Locate the cell with the specified text and output its (x, y) center coordinate. 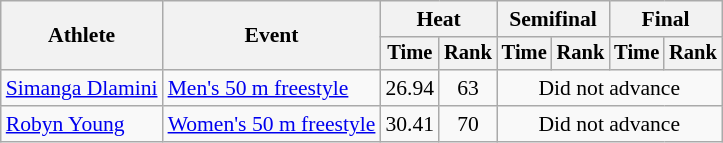
Event (272, 36)
26.94 (410, 88)
Robyn Young (82, 124)
63 (468, 88)
70 (468, 124)
Men's 50 m freestyle (272, 88)
Final (665, 19)
Simanga Dlamini (82, 88)
Women's 50 m freestyle (272, 124)
30.41 (410, 124)
Heat (438, 19)
Athlete (82, 36)
Semifinal (553, 19)
